Determine the (X, Y) coordinate at the center of the cell enclosing the given text.  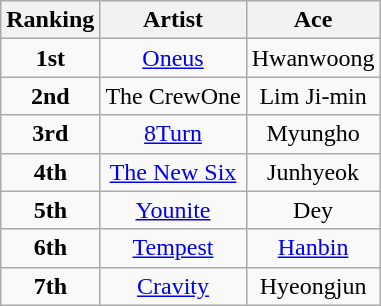
3rd (50, 134)
Hyeongjun (313, 286)
Dey (313, 210)
6th (50, 248)
Hanbin (313, 248)
Hwanwoong (313, 58)
Tempest (173, 248)
1st (50, 58)
Myungho (313, 134)
7th (50, 286)
Artist (173, 20)
The CrewOne (173, 96)
Lim Ji-min (313, 96)
Younite (173, 210)
Cravity (173, 286)
Oneus (173, 58)
8Turn (173, 134)
4th (50, 172)
2nd (50, 96)
Ranking (50, 20)
5th (50, 210)
Junhyeok (313, 172)
Ace (313, 20)
The New Six (173, 172)
